Scan for the cell matching the given text and deliver its [X, Y] coordinate at center. 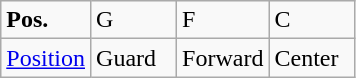
F [223, 20]
Position [46, 58]
C [312, 20]
G [134, 20]
Pos. [46, 20]
Forward [223, 58]
Guard [134, 58]
Center [312, 58]
